Pinpoint the cell where the given text exists, returning its (X, Y) midpoint coordinate. 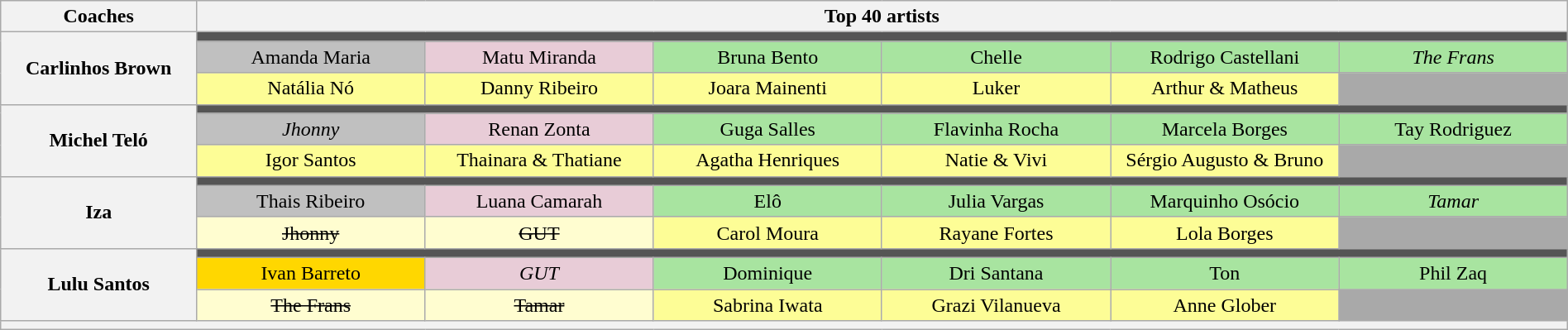
Luker (996, 88)
Tay Rodriguez (1453, 129)
Phil Zaq (1453, 273)
Guga Salles (767, 129)
Matu Miranda (539, 57)
Sérgio Augusto & Bruno (1225, 160)
Arthur & Matheus (1225, 88)
Marquinho Osócio (1225, 201)
Luana Camarah (539, 201)
Renan Zonta (539, 129)
Natália Nó (311, 88)
Chelle (996, 57)
Marcela Borges (1225, 129)
Iza (99, 212)
Grazi Vilanueva (996, 305)
Michel Teló (99, 141)
Elô (767, 201)
Julia Vargas (996, 201)
Ton (1225, 273)
Carlinhos Brown (99, 68)
Thainara & Thatiane (539, 160)
Danny Ribeiro (539, 88)
Anne Glober (1225, 305)
Natie & Vivi (996, 160)
Rodrigo Castellani (1225, 57)
Top 40 artists (882, 17)
Agatha Henriques (767, 160)
Dominique (767, 273)
Lulu Santos (99, 285)
Ivan Barreto (311, 273)
Dri Santana (996, 273)
Carol Moura (767, 232)
Thais Ribeiro (311, 201)
Lola Borges (1225, 232)
Bruna Bento (767, 57)
Coaches (99, 17)
Flavinha Rocha (996, 129)
Amanda Maria (311, 57)
Igor Santos (311, 160)
Rayane Fortes (996, 232)
Sabrina Iwata (767, 305)
Joara Mainenti (767, 88)
